Extract the [x, y] coordinate from the center of the cell holding the provided text.  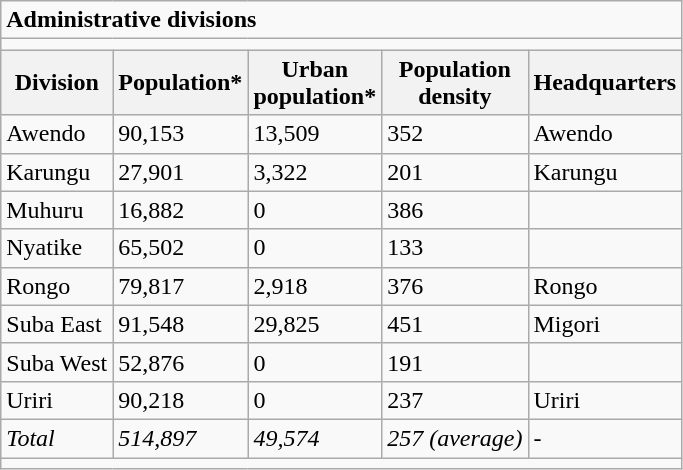
Populationdensity [455, 82]
376 [455, 286]
Total [57, 438]
Urbanpopulation* [315, 82]
Migori [605, 324]
Administrative divisions [342, 20]
13,509 [315, 134]
91,548 [180, 324]
201 [455, 172]
Muhuru [57, 210]
- [605, 438]
Division [57, 82]
3,322 [315, 172]
16,882 [180, 210]
49,574 [315, 438]
352 [455, 134]
65,502 [180, 248]
79,817 [180, 286]
Nyatike [57, 248]
90,218 [180, 400]
514,897 [180, 438]
Suba West [57, 362]
Suba East [57, 324]
2,918 [315, 286]
Headquarters [605, 82]
133 [455, 248]
27,901 [180, 172]
90,153 [180, 134]
386 [455, 210]
451 [455, 324]
29,825 [315, 324]
237 [455, 400]
52,876 [180, 362]
257 (average) [455, 438]
191 [455, 362]
Population* [180, 82]
